Pinpoint the cell where the given text exists, returning its [x, y] midpoint coordinate. 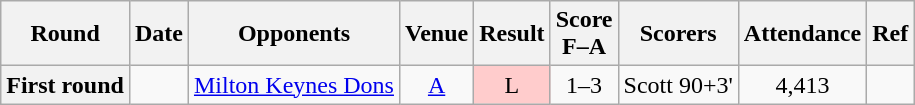
Venue [436, 34]
ScoreF–A [584, 34]
Opponents [294, 34]
Round [66, 34]
Attendance [802, 34]
4,413 [802, 85]
First round [66, 85]
Ref [890, 34]
Result [512, 34]
Date [158, 34]
Scott 90+3' [678, 85]
L [512, 85]
Scorers [678, 34]
Milton Keynes Dons [294, 85]
A [436, 85]
1–3 [584, 85]
